For the text-containing cell, return its midpoint in (x, y) coordinate format. 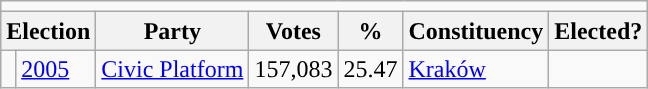
Constituency (476, 31)
Votes (294, 31)
2005 (56, 69)
Party (172, 31)
Elected? (598, 31)
Civic Platform (172, 69)
Kraków (476, 69)
157,083 (294, 69)
% (370, 31)
25.47 (370, 69)
Election (48, 31)
